Extract the (X, Y) coordinate from the center of the cell holding the provided text.  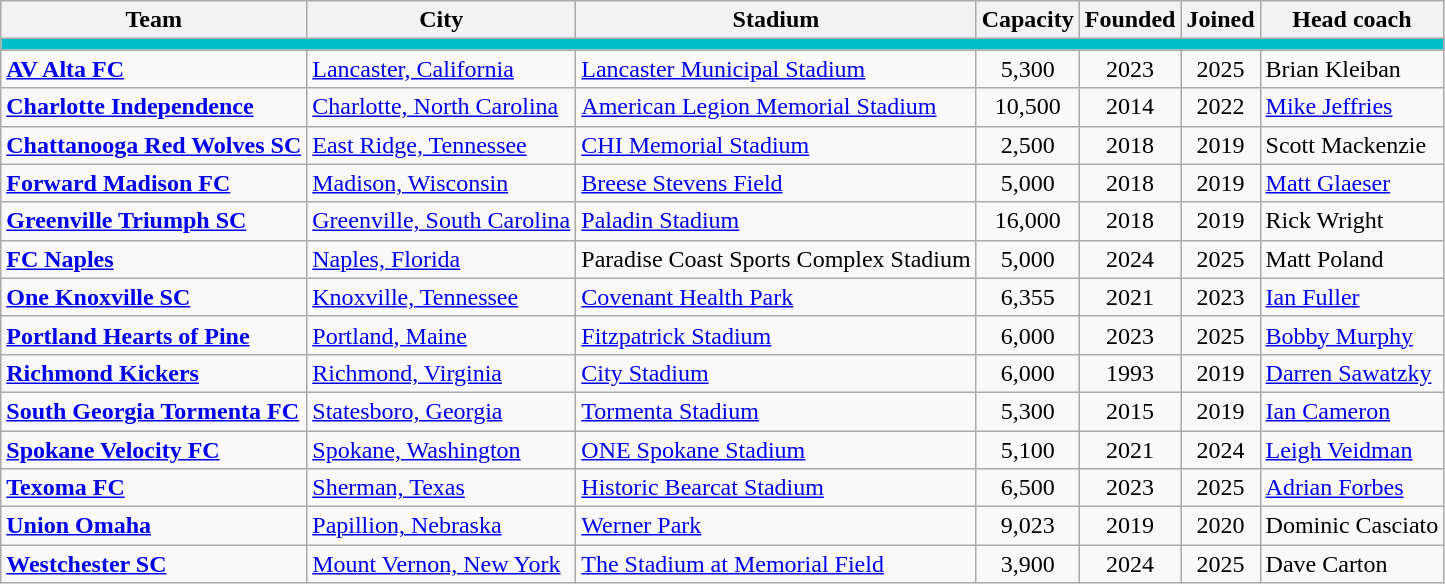
Chattanooga Red Wolves SC (154, 145)
City (442, 20)
Statesboro, Georgia (442, 411)
Union Omaha (154, 526)
Greenville Triumph SC (154, 221)
6,500 (1028, 488)
AV Alta FC (154, 69)
Founded (1130, 20)
Spokane, Washington (442, 449)
Paladin Stadium (776, 221)
American Legion Memorial Stadium (776, 107)
Ian Fuller (1352, 297)
One Knoxville SC (154, 297)
Dominic Casciato (1352, 526)
Portland Hearts of Pine (154, 335)
2015 (1130, 411)
Paradise Coast Sports Complex Stadium (776, 259)
Leigh Veidman (1352, 449)
Stadium (776, 20)
Bobby Murphy (1352, 335)
Richmond Kickers (154, 373)
Team (154, 20)
3,900 (1028, 564)
Westchester SC (154, 564)
Tormenta Stadium (776, 411)
Charlotte Independence (154, 107)
South Georgia Tormenta FC (154, 411)
Breese Stevens Field (776, 183)
Matt Glaeser (1352, 183)
FC Naples (154, 259)
Lancaster Municipal Stadium (776, 69)
City Stadium (776, 373)
Covenant Health Park (776, 297)
Mike Jeffries (1352, 107)
Dave Carton (1352, 564)
2020 (1220, 526)
ONE Spokane Stadium (776, 449)
Forward Madison FC (154, 183)
Rick Wright (1352, 221)
Richmond, Virginia (442, 373)
Fitzpatrick Stadium (776, 335)
The Stadium at Memorial Field (776, 564)
Spokane Velocity FC (154, 449)
Joined (1220, 20)
6,355 (1028, 297)
Naples, Florida (442, 259)
Historic Bearcat Stadium (776, 488)
Sherman, Texas (442, 488)
East Ridge, Tennessee (442, 145)
16,000 (1028, 221)
Texoma FC (154, 488)
1993 (1130, 373)
5,100 (1028, 449)
Scott Mackenzie (1352, 145)
Head coach (1352, 20)
Portland, Maine (442, 335)
Knoxville, Tennessee (442, 297)
Darren Sawatzky (1352, 373)
Capacity (1028, 20)
Matt Poland (1352, 259)
Madison, Wisconsin (442, 183)
Ian Cameron (1352, 411)
10,500 (1028, 107)
9,023 (1028, 526)
Werner Park (776, 526)
2022 (1220, 107)
Brian Kleiban (1352, 69)
CHI Memorial Stadium (776, 145)
Mount Vernon, New York (442, 564)
Papillion, Nebraska (442, 526)
2,500 (1028, 145)
Adrian Forbes (1352, 488)
2014 (1130, 107)
Lancaster, California (442, 69)
Greenville, South Carolina (442, 221)
Charlotte, North Carolina (442, 107)
